From the cell containing the given text, extract its center point as [X, Y] coordinate. 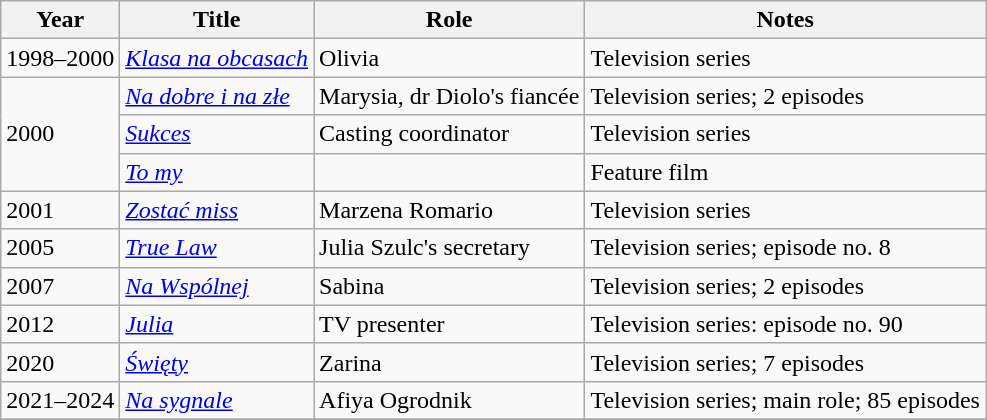
2005 [60, 248]
Sukces [217, 134]
2012 [60, 324]
Zostać miss [217, 210]
Notes [786, 20]
To my [217, 172]
Olivia [450, 58]
Casting coordinator [450, 134]
Television series; episode no. 8 [786, 248]
Marysia, dr Diolo's fiancée [450, 96]
True Law [217, 248]
Na dobre i na złe [217, 96]
Na Wspólnej [217, 286]
Title [217, 20]
Święty [217, 362]
Julia Szulc's secretary [450, 248]
Marzena Romario [450, 210]
Television series; main role; 85 episodes [786, 400]
Zarina [450, 362]
Julia [217, 324]
Klasa na obcasach [217, 58]
2007 [60, 286]
1998–2000 [60, 58]
Role [450, 20]
Television series; 7 episodes [786, 362]
2021–2024 [60, 400]
Television series: episode no. 90 [786, 324]
Sabina [450, 286]
Afiya Ogrodnik [450, 400]
TV presenter [450, 324]
Feature film [786, 172]
2001 [60, 210]
2000 [60, 134]
2020 [60, 362]
Na sygnale [217, 400]
Year [60, 20]
